Locate the cell with the specified text and output its (x, y) center coordinate. 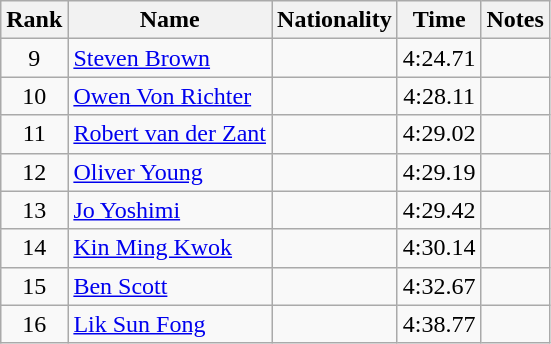
15 (34, 286)
14 (34, 248)
4:38.77 (439, 324)
4:24.71 (439, 58)
4:29.42 (439, 210)
Rank (34, 20)
Owen Von Richter (170, 96)
Notes (515, 20)
4:29.02 (439, 134)
Ben Scott (170, 286)
16 (34, 324)
Kin Ming Kwok (170, 248)
9 (34, 58)
4:28.11 (439, 96)
Name (170, 20)
Steven Brown (170, 58)
11 (34, 134)
Jo Yoshimi (170, 210)
Time (439, 20)
4:32.67 (439, 286)
13 (34, 210)
Robert van der Zant (170, 134)
4:29.19 (439, 172)
12 (34, 172)
Nationality (335, 20)
Lik Sun Fong (170, 324)
10 (34, 96)
Oliver Young (170, 172)
4:30.14 (439, 248)
